Scan for the cell matching the given text and deliver its (x, y) coordinate at center. 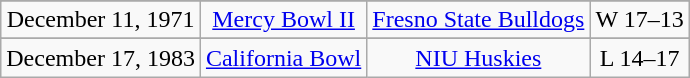
NIU Huskies (478, 58)
Fresno State Bulldogs (478, 20)
December 11, 1971 (101, 20)
Mercy Bowl II (283, 20)
California Bowl (283, 58)
December 17, 1983 (101, 58)
W 17–13 (640, 20)
L 14–17 (640, 58)
